For the text-containing cell, return its midpoint in (x, y) coordinate format. 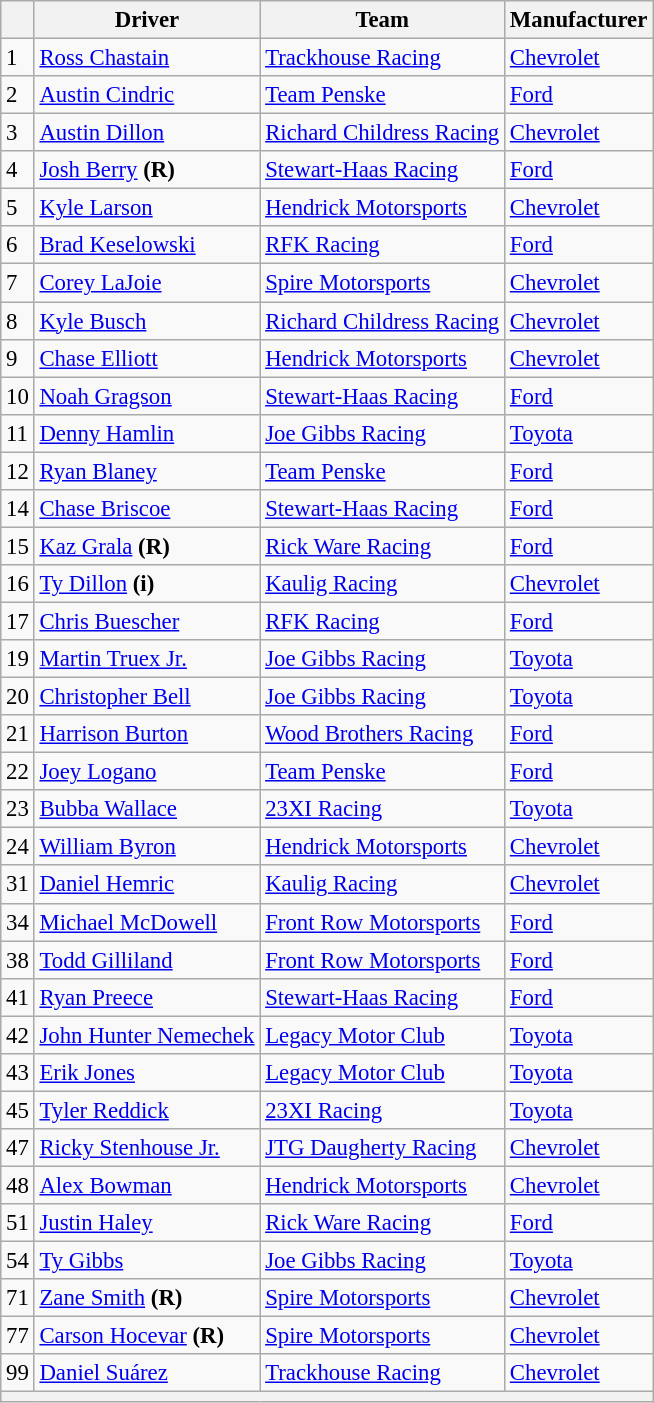
Ty Dillon (i) (147, 584)
71 (18, 1298)
Ty Gibbs (147, 1261)
4 (18, 170)
Wood Brothers Racing (382, 734)
Daniel Suárez (147, 1373)
Zane Smith (R) (147, 1298)
Kyle Busch (147, 321)
Austin Dillon (147, 133)
JTG Daugherty Racing (382, 1148)
20 (18, 697)
Todd Gilliland (147, 960)
Alex Bowman (147, 1185)
24 (18, 847)
41 (18, 997)
6 (18, 245)
47 (18, 1148)
Team (382, 20)
11 (18, 433)
Ross Chastain (147, 58)
Martin Truex Jr. (147, 659)
Corey LaJoie (147, 283)
Denny Hamlin (147, 433)
54 (18, 1261)
43 (18, 1073)
10 (18, 396)
John Hunter Nemechek (147, 1035)
12 (18, 471)
Noah Gragson (147, 396)
77 (18, 1336)
Brad Keselowski (147, 245)
Ricky Stenhouse Jr. (147, 1148)
Daniel Hemric (147, 885)
Chase Elliott (147, 358)
Bubba Wallace (147, 809)
Kyle Larson (147, 208)
Ryan Blaney (147, 471)
Ryan Preece (147, 997)
14 (18, 509)
17 (18, 621)
Austin Cindric (147, 95)
48 (18, 1185)
Chase Briscoe (147, 509)
5 (18, 208)
Carson Hocevar (R) (147, 1336)
8 (18, 321)
3 (18, 133)
Michael McDowell (147, 922)
Justin Haley (147, 1223)
1 (18, 58)
31 (18, 885)
Erik Jones (147, 1073)
9 (18, 358)
23 (18, 809)
Harrison Burton (147, 734)
2 (18, 95)
38 (18, 960)
19 (18, 659)
34 (18, 922)
Josh Berry (R) (147, 170)
Tyler Reddick (147, 1110)
51 (18, 1223)
Kaz Grala (R) (147, 546)
99 (18, 1373)
22 (18, 772)
Christopher Bell (147, 697)
William Byron (147, 847)
Chris Buescher (147, 621)
Manufacturer (579, 20)
15 (18, 546)
42 (18, 1035)
7 (18, 283)
Driver (147, 20)
Joey Logano (147, 772)
16 (18, 584)
45 (18, 1110)
21 (18, 734)
